From the cell containing the given text, extract its center point as (x, y) coordinate. 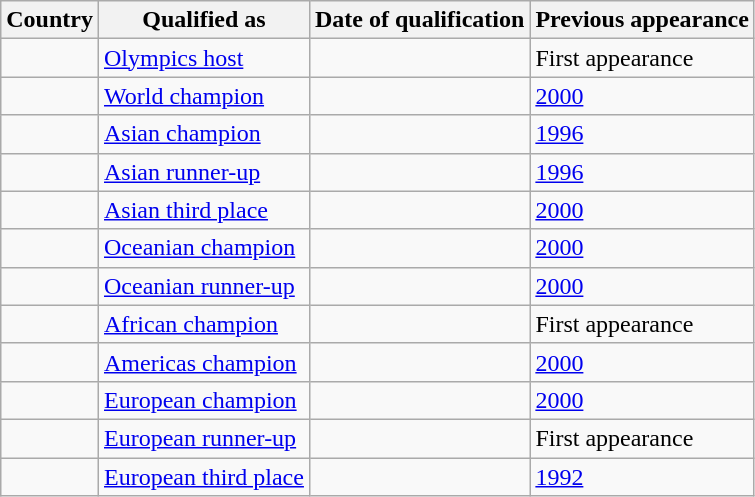
African champion (204, 324)
1992 (642, 477)
World champion (204, 96)
Country (50, 20)
European champion (204, 400)
Asian champion (204, 134)
Olympics host (204, 58)
Asian runner-up (204, 172)
Asian third place (204, 210)
European runner-up (204, 438)
European third place (204, 477)
Date of qualification (419, 20)
Qualified as (204, 20)
Previous appearance (642, 20)
Oceanian champion (204, 248)
Americas champion (204, 362)
Oceanian runner-up (204, 286)
